Detect which cell encompasses the target text, then output its (x, y) center coordinate. 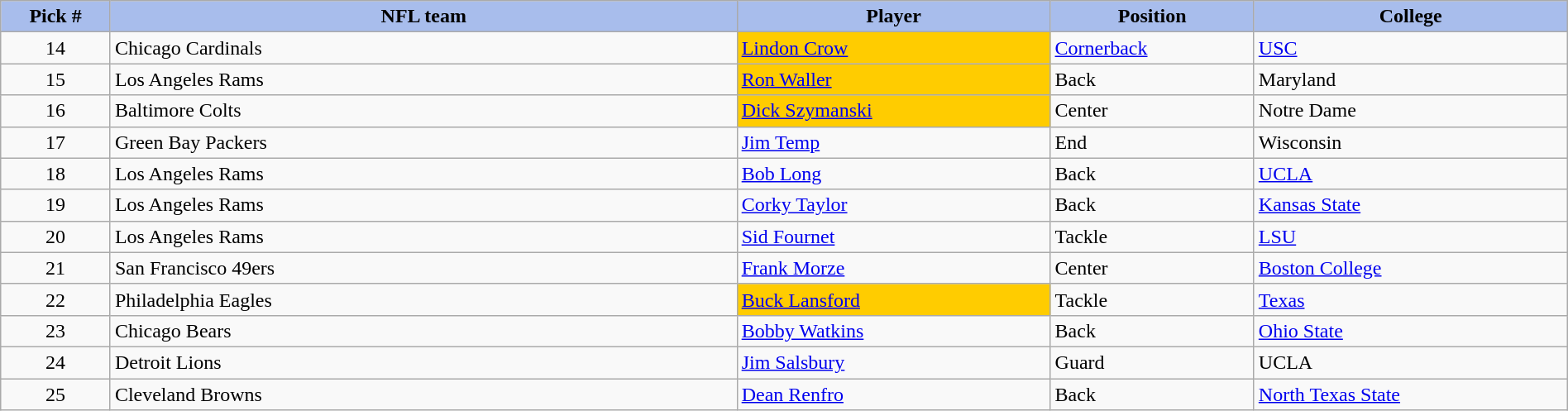
San Francisco 49ers (423, 268)
Corky Taylor (893, 205)
Bob Long (893, 174)
Dick Szymanski (893, 111)
18 (56, 174)
NFL team (423, 17)
College (1411, 17)
17 (56, 142)
Chicago Cardinals (423, 48)
Cleveland Browns (423, 394)
22 (56, 299)
Pick # (56, 17)
End (1152, 142)
Sid Fournet (893, 237)
Guard (1152, 362)
Jim Salsbury (893, 362)
Philadelphia Eagles (423, 299)
Bobby Watkins (893, 331)
19 (56, 205)
North Texas State (1411, 394)
Baltimore Colts (423, 111)
20 (56, 237)
25 (56, 394)
Buck Lansford (893, 299)
Ron Waller (893, 79)
Jim Temp (893, 142)
Boston College (1411, 268)
Ohio State (1411, 331)
Maryland (1411, 79)
Chicago Bears (423, 331)
23 (56, 331)
Dean Renfro (893, 394)
Frank Morze (893, 268)
Player (893, 17)
21 (56, 268)
Wisconsin (1411, 142)
16 (56, 111)
Green Bay Packers (423, 142)
Position (1152, 17)
Detroit Lions (423, 362)
Cornerback (1152, 48)
Notre Dame (1411, 111)
Kansas State (1411, 205)
Texas (1411, 299)
15 (56, 79)
24 (56, 362)
Lindon Crow (893, 48)
USC (1411, 48)
14 (56, 48)
LSU (1411, 237)
